For the text-containing cell, return its midpoint in [x, y] coordinate format. 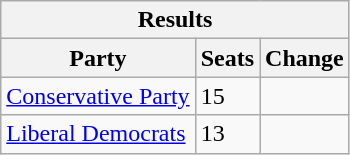
13 [227, 134]
Seats [227, 58]
Results [176, 20]
Party [98, 58]
Liberal Democrats [98, 134]
Conservative Party [98, 96]
15 [227, 96]
Change [305, 58]
